Return the (x, y) coordinate for the center point of the cell that contains the specified text.  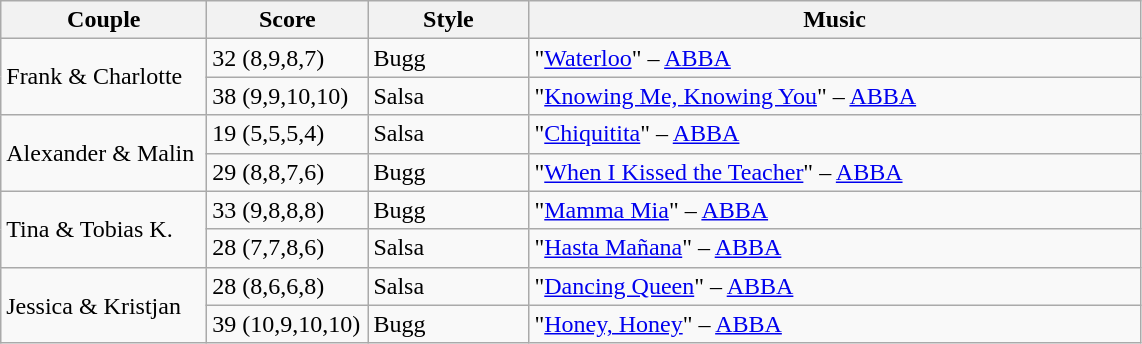
Score (288, 20)
Music (834, 20)
Tina & Tobias K. (104, 229)
19 (5,5,5,4) (288, 134)
"When I Kissed the Teacher" – ABBA (834, 172)
Frank & Charlotte (104, 77)
28 (8,6,6,8) (288, 286)
28 (7,7,8,6) (288, 248)
29 (8,8,7,6) (288, 172)
Alexander & Malin (104, 153)
"Hasta Mañana" – ABBA (834, 248)
33 (9,8,8,8) (288, 210)
"Waterloo" – ABBA (834, 58)
Couple (104, 20)
32 (8,9,8,7) (288, 58)
"Honey, Honey" – ABBA (834, 324)
"Mamma Mia" – ABBA (834, 210)
"Chiquitita" – ABBA (834, 134)
Style (448, 20)
38 (9,9,10,10) (288, 96)
"Knowing Me, Knowing You" – ABBA (834, 96)
39 (10,9,10,10) (288, 324)
Jessica & Kristjan (104, 305)
"Dancing Queen" – ABBA (834, 286)
